Find where the given text appears and provide that cell's center as [x, y] coordinate. 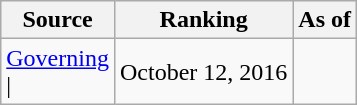
October 12, 2016 [203, 72]
Ranking [203, 20]
As of [325, 20]
Governing| [58, 72]
Source [58, 20]
